Locate the cell with the specified text and output its [x, y] center coordinate. 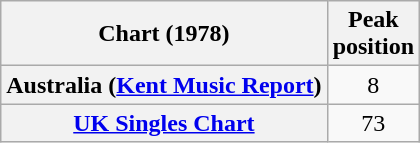
UK Singles Chart [164, 123]
Australia (Kent Music Report) [164, 85]
Chart (1978) [164, 34]
73 [373, 123]
8 [373, 85]
Peakposition [373, 34]
